Pinpoint the cell where the given text exists, returning its [x, y] midpoint coordinate. 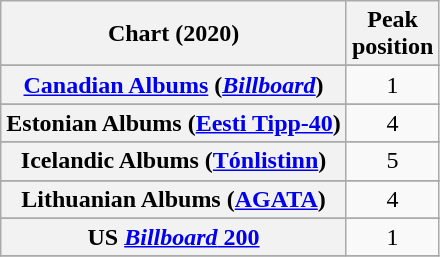
US Billboard 200 [174, 237]
5 [392, 161]
Chart (2020) [174, 34]
Lithuanian Albums (AGATA) [174, 199]
Estonian Albums (Eesti Tipp-40) [174, 123]
Peakposition [392, 34]
Canadian Albums (Billboard) [174, 85]
Icelandic Albums (Tónlistinn) [174, 161]
